Return (x, y) of the center of cell containing provided text 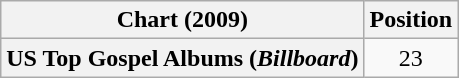
Chart (2009) (182, 20)
US Top Gospel Albums (Billboard) (182, 58)
23 (411, 58)
Position (411, 20)
